Locate the cell with the specified text and output its [x, y] center coordinate. 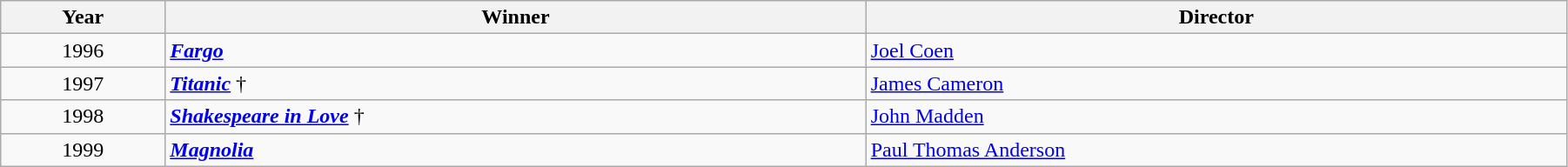
John Madden [1216, 117]
1999 [84, 150]
Titanic † [515, 83]
Joel Coen [1216, 50]
1998 [84, 117]
Shakespeare in Love † [515, 117]
Fargo [515, 50]
Magnolia [515, 150]
Paul Thomas Anderson [1216, 150]
1996 [84, 50]
James Cameron [1216, 83]
Director [1216, 17]
1997 [84, 83]
Year [84, 17]
Winner [515, 17]
